Scan for the cell matching the given text and deliver its [X, Y] coordinate at center. 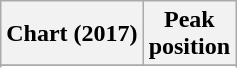
Peakposition [189, 34]
Chart (2017) [72, 34]
